Extract the [x, y] coordinate from the center of the cell holding the provided text.  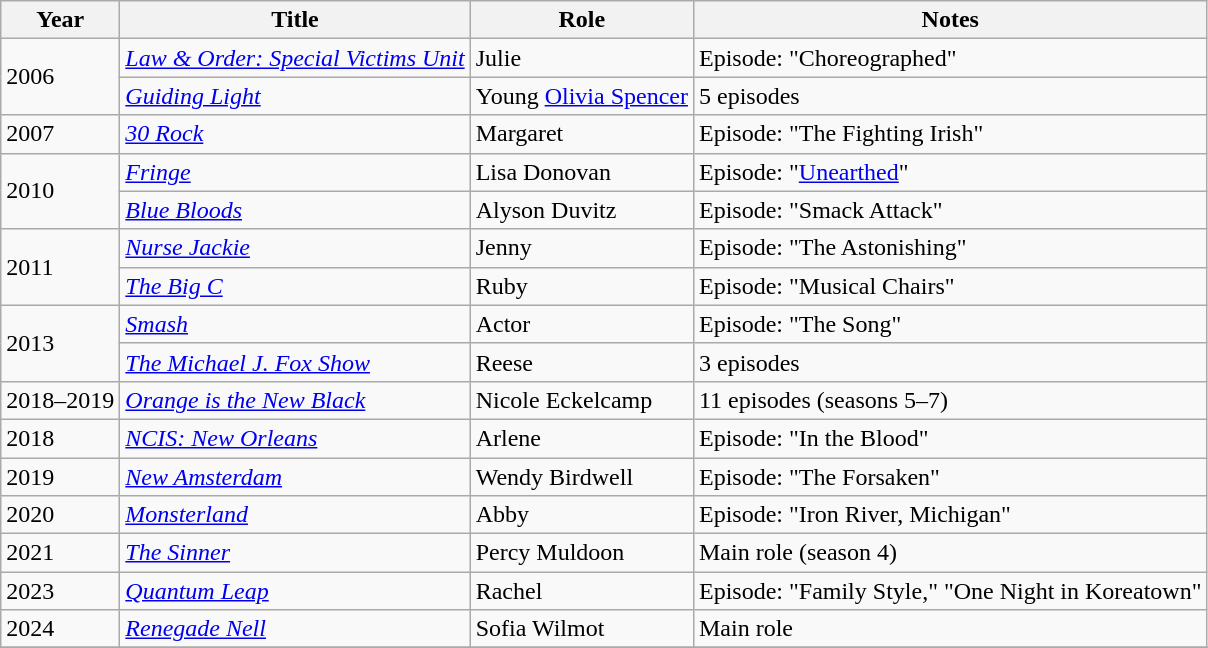
Reese [582, 362]
Abby [582, 515]
Quantum Leap [295, 591]
The Sinner [295, 553]
Episode: "The Fighting Irish" [950, 134]
Young Olivia Spencer [582, 96]
Julie [582, 58]
Episode: "Family Style," "One Night in Koreatown" [950, 591]
2018 [60, 438]
2019 [60, 477]
Margaret [582, 134]
Guiding Light [295, 96]
2011 [60, 267]
Alyson Duvitz [582, 210]
Year [60, 20]
2018–2019 [60, 400]
Title [295, 20]
NCIS: New Orleans [295, 438]
Smash [295, 324]
Sofia Wilmot [582, 629]
Episode: "Iron River, Michigan" [950, 515]
Episode: "In the Blood" [950, 438]
Renegade Nell [295, 629]
Episode: "The Forsaken" [950, 477]
2007 [60, 134]
2020 [60, 515]
2010 [60, 191]
Episode: "Choreographed" [950, 58]
30 Rock [295, 134]
Nicole Eckelcamp [582, 400]
Monsterland [295, 515]
Actor [582, 324]
2023 [60, 591]
Episode: "Smack Attack" [950, 210]
2021 [60, 553]
Main role (season 4) [950, 553]
Lisa Donovan [582, 172]
Notes [950, 20]
Nurse Jackie [295, 248]
5 episodes [950, 96]
New Amsterdam [295, 477]
Episode: "Unearthed" [950, 172]
Orange is the New Black [295, 400]
The Big C [295, 286]
Percy Muldoon [582, 553]
The Michael J. Fox Show [295, 362]
Jenny [582, 248]
Rachel [582, 591]
Episode: "The Song" [950, 324]
Arlene [582, 438]
Role [582, 20]
Blue Bloods [295, 210]
Episode: "The Astonishing" [950, 248]
Fringe [295, 172]
Law & Order: Special Victims Unit [295, 58]
11 episodes (seasons 5–7) [950, 400]
3 episodes [950, 362]
2006 [60, 77]
Wendy Birdwell [582, 477]
Ruby [582, 286]
Main role [950, 629]
Episode: "Musical Chairs" [950, 286]
2024 [60, 629]
2013 [60, 343]
